Scan for the cell matching the given text and deliver its [X, Y] coordinate at center. 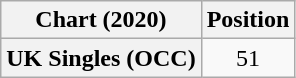
UK Singles (OCC) [101, 58]
51 [248, 58]
Position [248, 20]
Chart (2020) [101, 20]
